From the cell containing the given text, extract its center point as (x, y) coordinate. 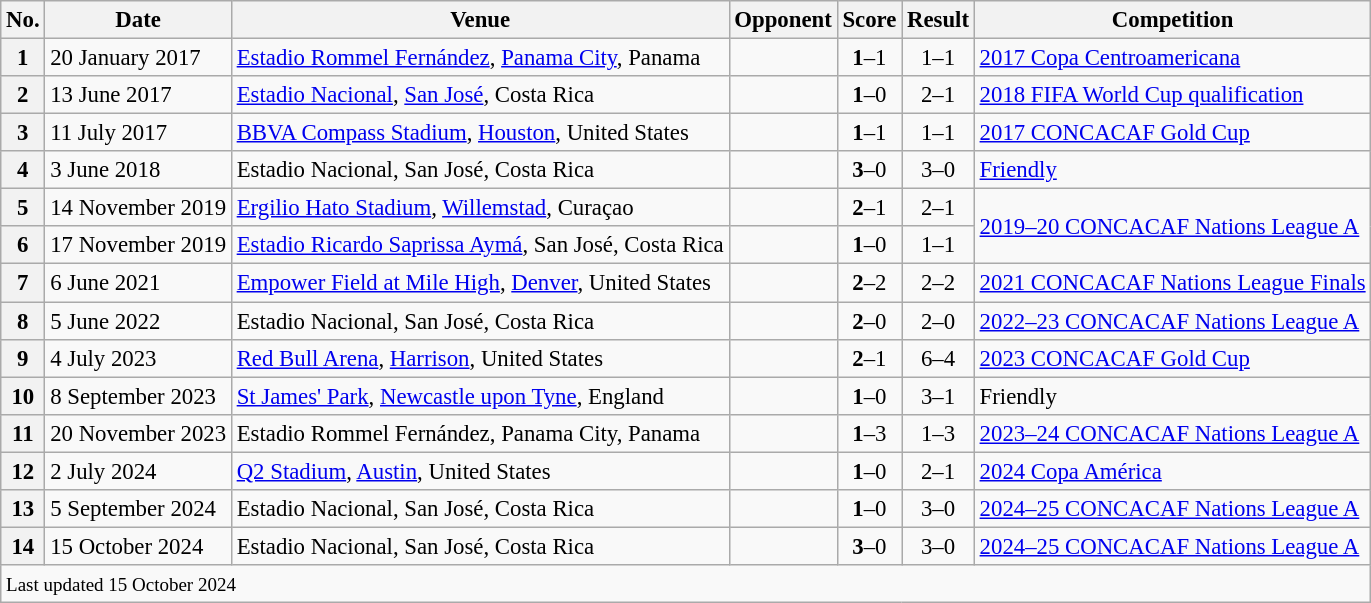
2021 CONCACAF Nations League Finals (1172, 283)
Score (870, 20)
14 November 2019 (138, 208)
2023 CONCACAF Gold Cup (1172, 358)
8 September 2023 (138, 396)
10 (23, 396)
5 September 2024 (138, 509)
Empower Field at Mile High, Denver, United States (480, 283)
3–1 (938, 396)
Competition (1172, 20)
Ergilio Hato Stadium, Willemstad, Curaçao (480, 208)
Result (938, 20)
20 January 2017 (138, 58)
St James' Park, Newcastle upon Tyne, England (480, 396)
6–4 (938, 358)
13 June 2017 (138, 95)
2 July 2024 (138, 471)
2 (23, 95)
11 July 2017 (138, 133)
2018 FIFA World Cup qualification (1172, 95)
20 November 2023 (138, 433)
8 (23, 321)
BBVA Compass Stadium, Houston, United States (480, 133)
Estadio Ricardo Saprissa Aymá, San José, Costa Rica (480, 245)
14 (23, 546)
5 June 2022 (138, 321)
9 (23, 358)
11 (23, 433)
Red Bull Arena, Harrison, United States (480, 358)
Last updated 15 October 2024 (686, 584)
3 (23, 133)
5 (23, 208)
2024 Copa América (1172, 471)
Q2 Stadium, Austin, United States (480, 471)
2019–20 CONCACAF Nations League A (1172, 226)
1 (23, 58)
6 (23, 245)
7 (23, 283)
2023–24 CONCACAF Nations League A (1172, 433)
17 November 2019 (138, 245)
2017 Copa Centroamericana (1172, 58)
6 June 2021 (138, 283)
4 (23, 170)
13 (23, 509)
3 June 2018 (138, 170)
2022–23 CONCACAF Nations League A (1172, 321)
Date (138, 20)
4 July 2023 (138, 358)
12 (23, 471)
No. (23, 20)
2017 CONCACAF Gold Cup (1172, 133)
Opponent (783, 20)
15 October 2024 (138, 546)
Venue (480, 20)
